Provide the (x, y) coordinate of the cell's center where the given text is located.  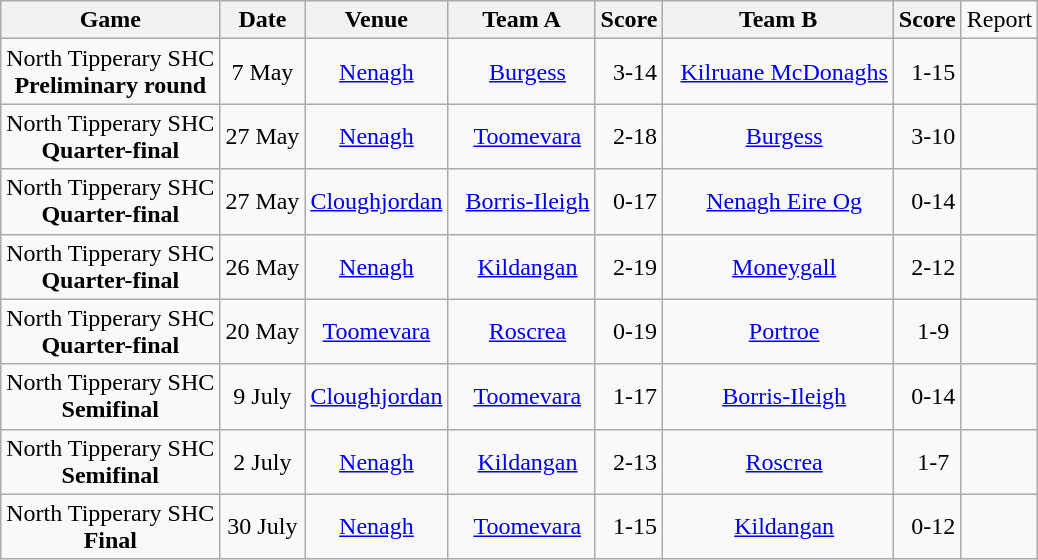
Report (999, 20)
Team A (522, 20)
Moneygall (778, 266)
1-17 (629, 396)
0-12 (927, 526)
7 May (262, 72)
Venue (376, 20)
Date (262, 20)
20 May (262, 332)
0-19 (629, 332)
26 May (262, 266)
Team B (778, 20)
2-18 (629, 136)
2-12 (927, 266)
Nenagh Eire Og (778, 202)
3-10 (927, 136)
1-7 (927, 462)
2-19 (629, 266)
30 July (262, 526)
2 July (262, 462)
Portroe (778, 332)
0-17 (629, 202)
3-14 (629, 72)
North Tipperary SHCPreliminary round (110, 72)
Game (110, 20)
9 July (262, 396)
1-9 (927, 332)
Kilruane McDonaghs (778, 72)
North Tipperary SHCFinal (110, 526)
2-13 (629, 462)
